Provide the [X, Y] coordinate of the cell's center where the given text is located.  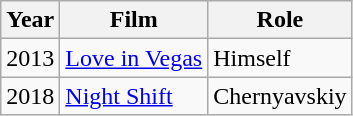
Film [134, 20]
Year [30, 20]
Chernyavskiy [280, 96]
Role [280, 20]
2013 [30, 58]
Himself [280, 58]
Love in Vegas [134, 58]
2018 [30, 96]
Night Shift [134, 96]
